Scan for the cell matching the given text and deliver its (X, Y) coordinate at center. 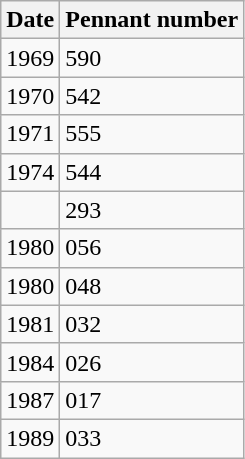
026 (152, 362)
1970 (30, 96)
017 (152, 400)
1971 (30, 134)
032 (152, 324)
1989 (30, 438)
542 (152, 96)
Pennant number (152, 20)
048 (152, 286)
056 (152, 248)
1984 (30, 362)
1981 (30, 324)
033 (152, 438)
544 (152, 172)
1969 (30, 58)
Date (30, 20)
1974 (30, 172)
1987 (30, 400)
555 (152, 134)
590 (152, 58)
293 (152, 210)
